Pinpoint the cell where the given text exists, returning its (X, Y) midpoint coordinate. 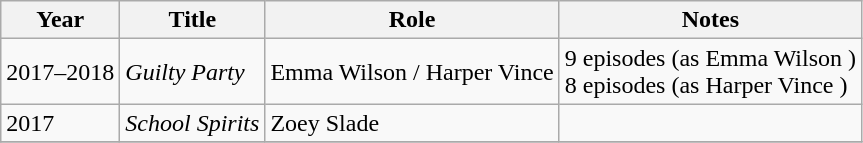
2017 (60, 123)
Emma Wilson / Harper Vince (412, 72)
Notes (710, 20)
Role (412, 20)
9 episodes (as Emma Wilson )8 episodes (as Harper Vince ) (710, 72)
Guilty Party (192, 72)
2017–2018 (60, 72)
Year (60, 20)
Zoey Slade (412, 123)
School Spirits (192, 123)
Title (192, 20)
